Scan for the cell matching the given text and deliver its (X, Y) coordinate at center. 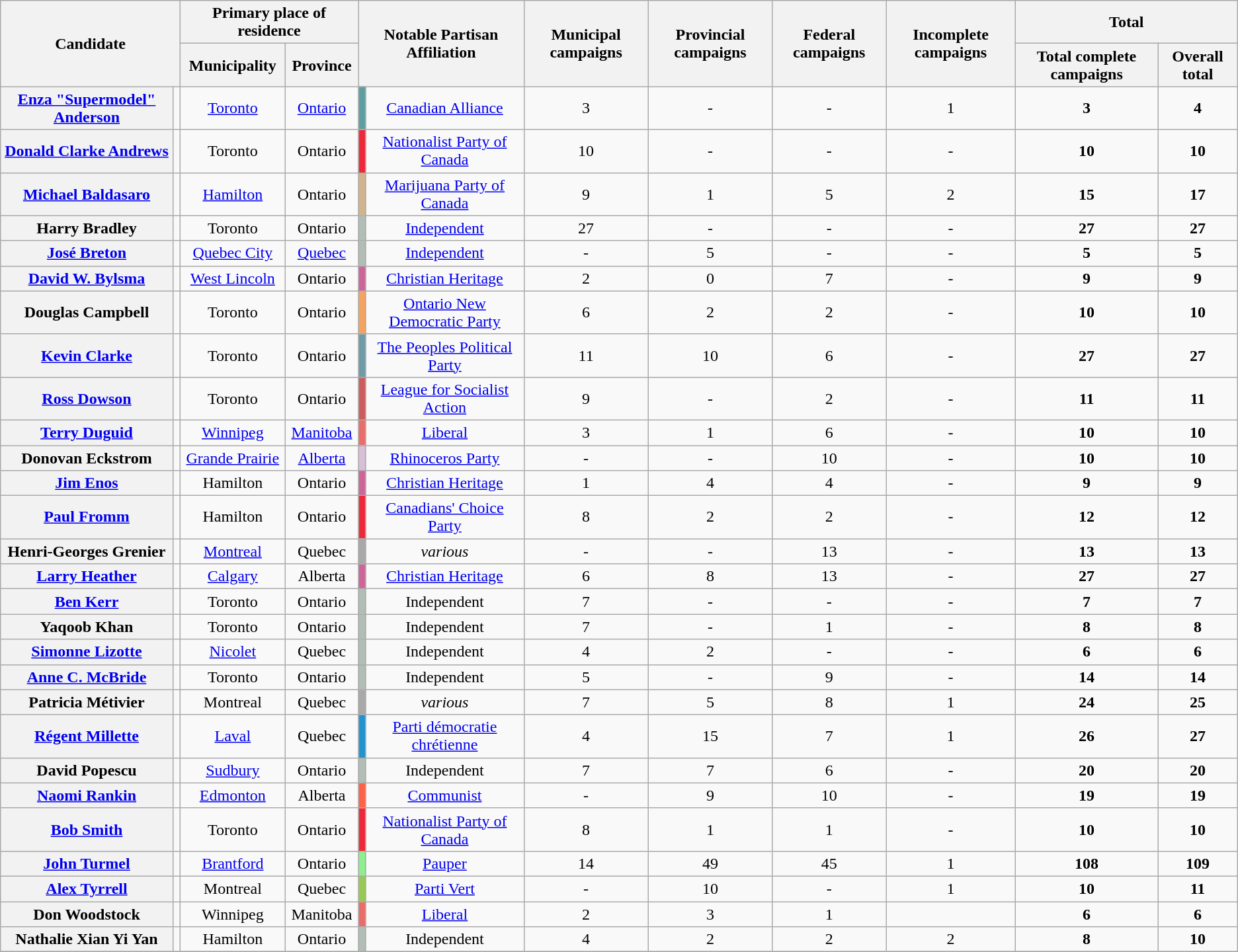
Nicolet (233, 652)
Ben Kerr (87, 602)
Alex Tyrrell (87, 889)
Total complete campaigns (1086, 65)
David Popescu (87, 770)
Communist (444, 795)
Yaqoob Khan (87, 627)
Simonne Lizotte (87, 652)
Naomi Rankin (87, 795)
Grande Prairie (233, 458)
West Lincoln (233, 278)
Primary place of residence (268, 22)
Parti Vert (444, 889)
Municipality (233, 65)
The Peoples Political Party (444, 356)
Donald Clarke Andrews (87, 151)
Sudbury (233, 770)
0 (710, 278)
Incomplete campaigns (951, 44)
25 (1198, 702)
Federal campaigns (829, 44)
Don Woodstock (87, 914)
Paul Fromm (87, 517)
Marijuana Party of Canada (444, 194)
José Breton (87, 253)
Quebec City (233, 253)
Bob Smith (87, 829)
Rhinoceros Party (444, 458)
Jim Enos (87, 483)
Ross Dowson (87, 398)
Patricia Métivier (87, 702)
Edmonton (233, 795)
John Turmel (87, 863)
Brantford (233, 863)
Calgary (233, 576)
Overall total (1198, 65)
17 (1198, 194)
109 (1198, 863)
Nathalie Xian Yi Yan (87, 939)
Kevin Clarke (87, 356)
Canadians' Choice Party (444, 517)
Ontario New Democratic Party (444, 312)
Pauper (444, 863)
Municipal campaigns (586, 44)
45 (829, 863)
Harry Bradley (87, 228)
Provincial campaigns (710, 44)
League for Socialist Action (444, 398)
Larry Heather (87, 576)
David W. Bylsma (87, 278)
Canadian Alliance (444, 108)
108 (1086, 863)
Enza "Supermodel" Anderson (87, 108)
Henri-Georges Grenier (87, 551)
49 (710, 863)
Régent Millette (87, 736)
Terry Duguid (87, 432)
Laval (233, 736)
Candidate (91, 44)
Total (1126, 22)
26 (1086, 736)
Michael Baldasaro (87, 194)
Douglas Campbell (87, 312)
Notable Partisan Affiliation (441, 44)
Donovan Eckstrom (87, 458)
24 (1086, 702)
Parti démocratie chrétienne (444, 736)
Anne C. McBride (87, 677)
Province (321, 65)
